Detect which cell encompasses the target text, then output its (x, y) center coordinate. 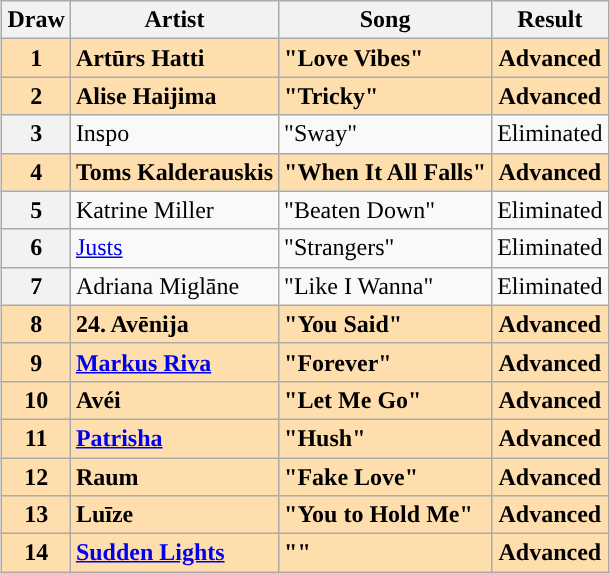
Draw (36, 20)
Justs (174, 248)
"When It All Falls" (386, 172)
"Strangers" (386, 248)
Sudden Lights (174, 553)
10 (36, 400)
12 (36, 477)
"Like I Wanna" (386, 286)
2 (36, 96)
Artūrs Hatti (174, 58)
Luīze (174, 515)
8 (36, 324)
Result (550, 20)
"Sway" (386, 134)
9 (36, 362)
Raum (174, 477)
Adriana Miglāne (174, 286)
Song (386, 20)
"Fake Love" (386, 477)
7 (36, 286)
"Tricky" (386, 96)
"You Said" (386, 324)
"Forever" (386, 362)
Avéi (174, 400)
"Hush" (386, 438)
11 (36, 438)
Markus Riva (174, 362)
"You to Hold Me" (386, 515)
"Let Me Go" (386, 400)
"Love Vibes" (386, 58)
3 (36, 134)
13 (36, 515)
6 (36, 248)
4 (36, 172)
Inspo (174, 134)
1 (36, 58)
Patrisha (174, 438)
24. Avēnija (174, 324)
Alise Haijima (174, 96)
Katrine Miller (174, 210)
"Beaten Down" (386, 210)
Toms Kalderauskis (174, 172)
Artist (174, 20)
14 (36, 553)
"" (386, 553)
5 (36, 210)
